Locate the cell with the specified text and output its (x, y) center coordinate. 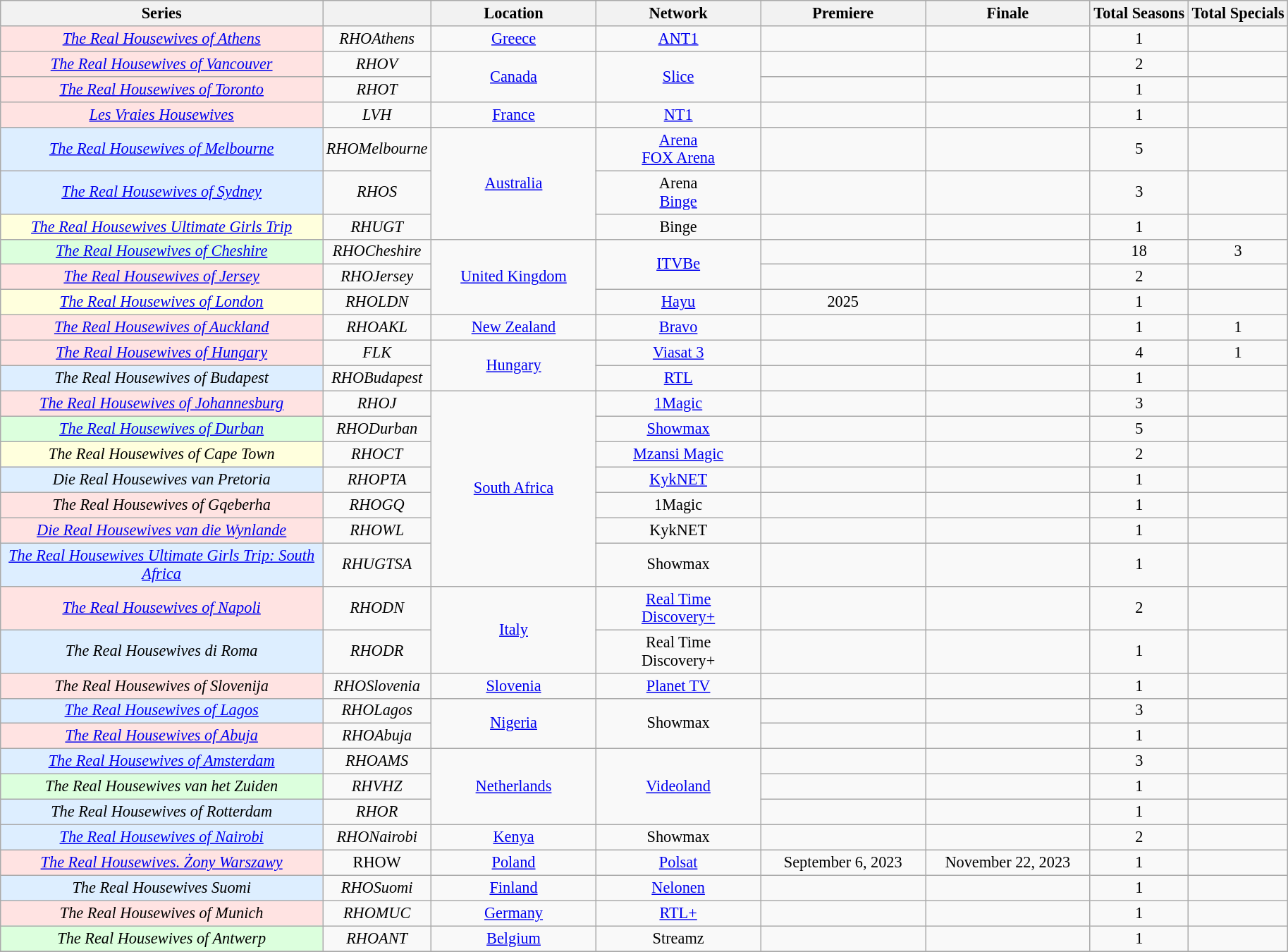
The Real Housewives of Nairobi (162, 837)
The Real Housewives of Cheshire (162, 252)
RHOANT (377, 939)
RHOLDN (377, 303)
Australia (514, 183)
Les Vraies Housewives (162, 114)
Slovenia (514, 685)
Finale (1008, 13)
The Real Housewives of Abuja (162, 736)
The Real Housewives of Vancouver (162, 63)
The Real Housewives. Żony Warszawy (162, 862)
RHUGTSA (377, 564)
Binge (678, 226)
The Real Housewives of London (162, 303)
Bravo (678, 328)
South Africa (514, 488)
The Real Housewives Suomi (162, 888)
Hungary (514, 365)
RHOS (377, 192)
RHOGQ (377, 505)
ArenaFOX Arena (678, 148)
RHOR (377, 812)
Total Specials (1238, 13)
RHOW (377, 862)
Videoland (678, 787)
Die Real Housewives van die Wynlande (162, 530)
RHODN (377, 608)
RHOT (377, 89)
Hayu (678, 303)
RHUGT (377, 226)
RHOMelbourne (377, 148)
Viasat 3 (678, 353)
New Zealand (514, 328)
RHODR (377, 652)
RTL+ (678, 913)
The Real Housewives of Lagos (162, 711)
RHOSlovenia (377, 685)
Slice (678, 76)
The Real Housewives of Athens (162, 39)
LVH (377, 114)
ArenaBinge (678, 192)
RHVHZ (377, 787)
Canada (514, 76)
November 22, 2023 (1008, 862)
Finland (514, 888)
RHOSuomi (377, 888)
NT1 (678, 114)
ITVBe (678, 264)
The Real Housewives of Rotterdam (162, 812)
The Real Housewives of Gqeberha (162, 505)
FLK (377, 353)
The Real Housewives of Budapest (162, 378)
Total Seasons (1139, 13)
France (514, 114)
The Real Housewives of Napoli (162, 608)
The Real Housewives van het Zuiden (162, 787)
RHONairobi (377, 837)
RHOAbuja (377, 736)
The Real Housewives of Sydney (162, 192)
Location (514, 13)
Streamz (678, 939)
RHOWL (377, 530)
The Real Housewives of Hungary (162, 353)
Polsat (678, 862)
Die Real Housewives van Pretoria (162, 480)
The Real Housewives of Slovenija (162, 685)
The Real Housewives Ultimate Girls Trip (162, 226)
Germany (514, 913)
The Real Housewives di Roma (162, 652)
RHOMUC (377, 913)
RTL (678, 378)
The Real Housewives of Auckland (162, 328)
Nigeria (514, 724)
The Real Housewives of Toronto (162, 89)
RHODurban (377, 429)
The Real Housewives Ultimate Girls Trip: South Africa (162, 564)
ANT1 (678, 39)
Nelonen (678, 888)
Mzansi Magic (678, 454)
RHOBudapest (377, 378)
RHOAKL (377, 328)
September 6, 2023 (843, 862)
18 (1139, 252)
2025 (843, 303)
RHOAMS (377, 762)
Planet TV (678, 685)
Network (678, 13)
RHOJersey (377, 277)
The Real Housewives of Amsterdam (162, 762)
RHOJ (377, 403)
The Real Housewives of Munich (162, 913)
4 (1139, 353)
RHOCheshire (377, 252)
Belgium (514, 939)
RHOAthens (377, 39)
RHOLagos (377, 711)
The Real Housewives of Cape Town (162, 454)
The Real Housewives of Jersey (162, 277)
Greece (514, 39)
Italy (514, 629)
Series (162, 13)
Netherlands (514, 787)
Kenya (514, 837)
The Real Housewives of Johannesburg (162, 403)
Poland (514, 862)
The Real Housewives of Melbourne (162, 148)
The Real Housewives of Durban (162, 429)
RHOCT (377, 454)
RHOV (377, 63)
The Real Housewives of Antwerp (162, 939)
RHOPTA (377, 480)
United Kingdom (514, 277)
Premiere (843, 13)
